From the cell containing the given text, extract its center point as [x, y] coordinate. 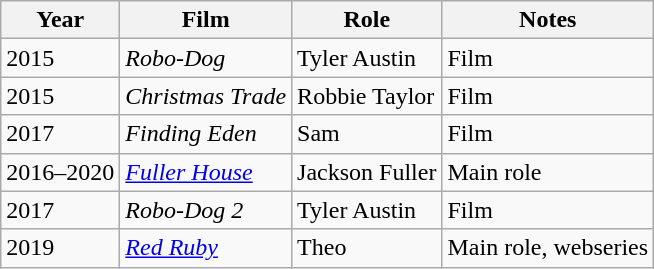
2019 [60, 248]
Main role [548, 172]
Robo-Dog 2 [206, 210]
2016–2020 [60, 172]
Notes [548, 20]
Red Ruby [206, 248]
Theo [367, 248]
Finding Eden [206, 134]
Robbie Taylor [367, 96]
Christmas Trade [206, 96]
Year [60, 20]
Role [367, 20]
Robo-Dog [206, 58]
Main role, webseries [548, 248]
Sam [367, 134]
Fuller House [206, 172]
Jackson Fuller [367, 172]
